Identify which cell holds the provided text, then report its [x, y] central coordinate. 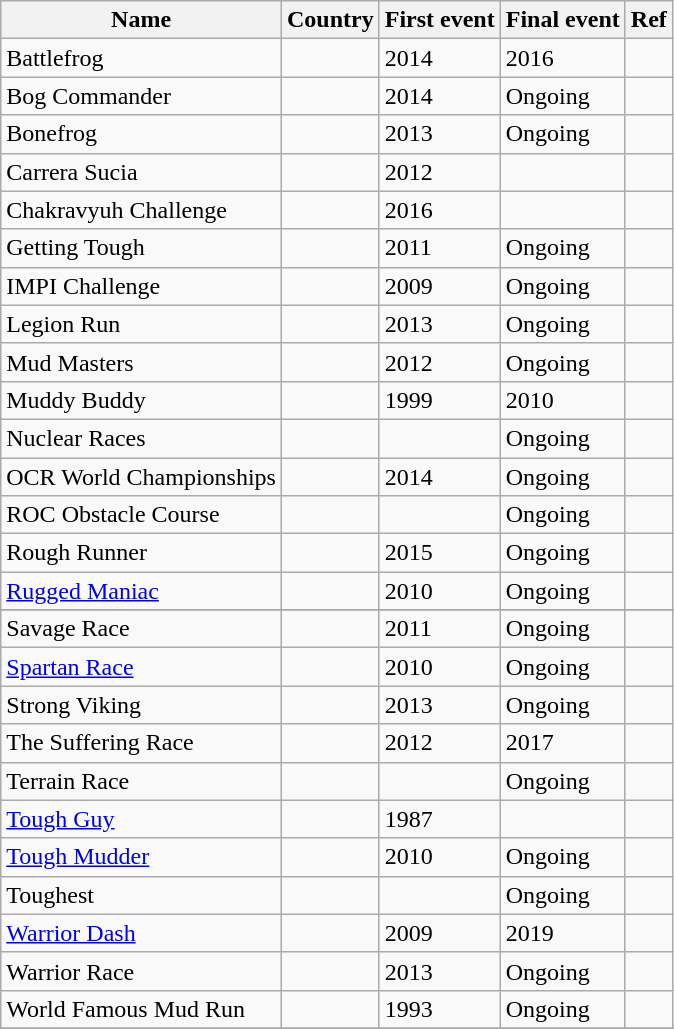
IMPI Challenge [142, 286]
ROC Obstacle Course [142, 515]
The Suffering Race [142, 743]
2017 [562, 743]
1993 [440, 1009]
Warrior Race [142, 971]
Carrera Sucia [142, 172]
Spartan Race [142, 667]
1999 [440, 400]
Nuclear Races [142, 438]
Ref [648, 20]
Name [142, 20]
Legion Run [142, 324]
World Famous Mud Run [142, 1009]
Mud Masters [142, 362]
1987 [440, 819]
Final event [562, 20]
Savage Race [142, 629]
Rugged Maniac [142, 591]
First event [440, 20]
Toughest [142, 895]
Getting Tough [142, 248]
Muddy Buddy [142, 400]
Terrain Race [142, 781]
Battlefrog [142, 58]
Bog Commander [142, 96]
Bonefrog [142, 134]
Country [330, 20]
Rough Runner [142, 553]
Strong Viking [142, 705]
Warrior Dash [142, 933]
2015 [440, 553]
2019 [562, 933]
Tough Guy [142, 819]
OCR World Championships [142, 477]
Tough Mudder [142, 857]
Chakravyuh Challenge [142, 210]
